Find where the given text appears and provide that cell's center as (X, Y) coordinate. 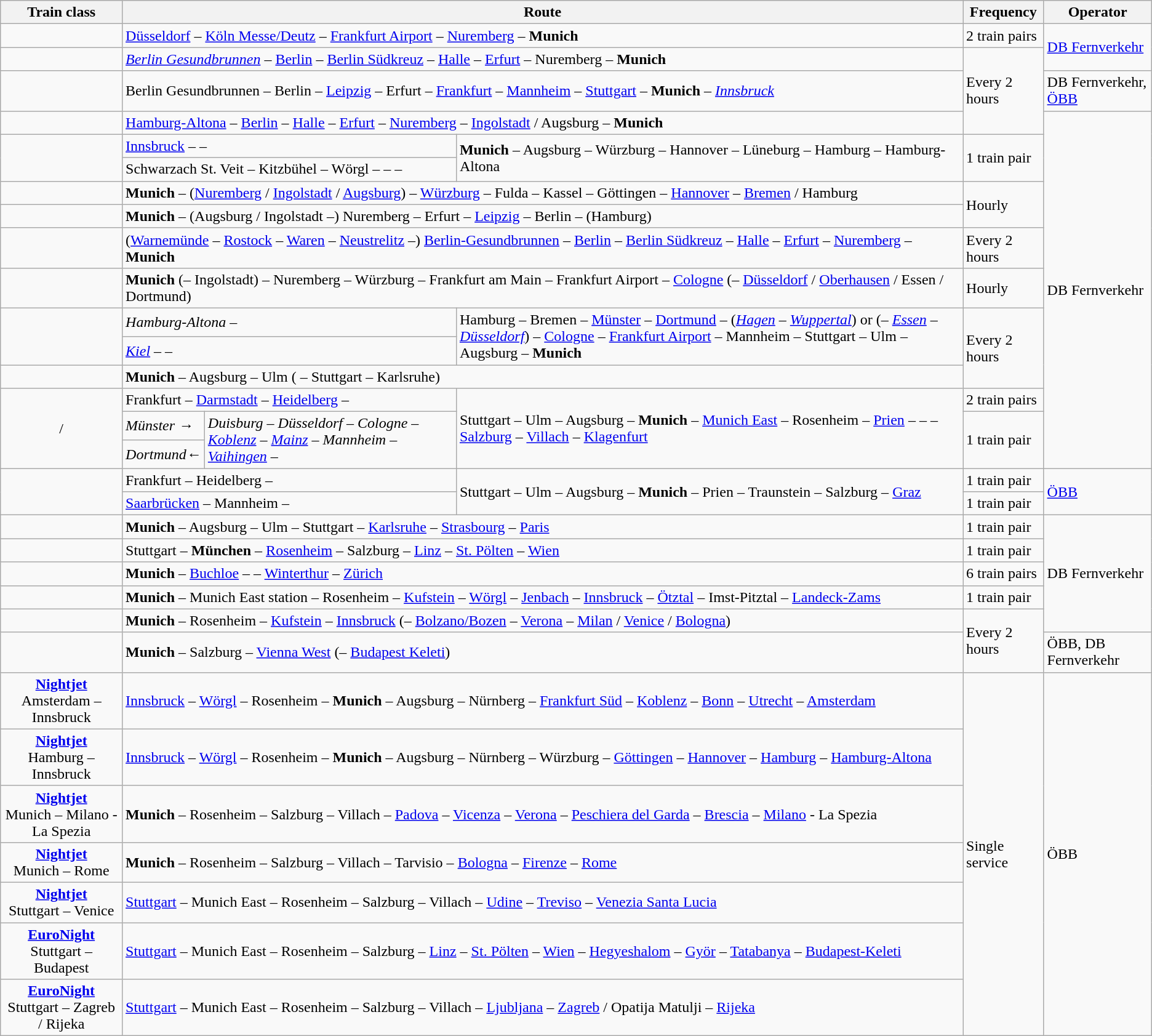
Stuttgart – Munich East – Rosenheim – Salzburg – Linz – St. Pölten – Wien – Hegyeshalom – Györ – Tatabanya – Budapest-Keleti (543, 950)
Stuttgart – Ulm – Augsburg – Munich – Munich East – Rosenheim – Prien – – – Salzburg – Villach – Klagenfurt (709, 428)
Munich – Augsburg – Würzburg – Hannover – Lüneburg – Hamburg – Hamburg-Altona (709, 158)
Munich – Rosenheim – Kufstein – Innsbruck (– Bolzano/Bozen – Verona – Milan / Venice / Bologna) (543, 620)
Munich (– Ingolstadt) – Nuremberg – Würzburg – Frankfurt am Main – Frankfurt Airport – Cologne (– Düsseldorf / Oberhausen / Essen / Dortmund) (543, 288)
Munich – Rosenheim – Salzburg – Villach – Padova – Vicenza – Verona – Peschiera del Garda – Brescia – Milano - La Spezia (543, 814)
Hamburg-Altona – Berlin – Halle – Erfurt – Nuremberg – Ingolstadt / Augsburg – Munich (543, 122)
ÖBB, DB Fernverkehr (1098, 653)
Duisburg – Düsseldorf – Cologne – Koblenz – Mainz – Mannheim – Vaihingen – (330, 440)
Berlin Gesundbrunnen – Berlin – Berlin Südkreuz – Halle – Erfurt – Nuremberg – Munich (543, 59)
DB Fernverkehr, ÖBB (1098, 91)
NightjetMunich – Milano - La Spezia (62, 814)
Schwarzach St. Veit – Kitzbühel – Wörgl – – – (289, 169)
(Warnemünde – Rostock – Waren – Neustrelitz –) Berlin-Gesundbrunnen – Berlin – Berlin Südkreuz – Halle – Erfurt – Nuremberg – Munich (543, 247)
Kiel – – (289, 350)
Stuttgart – Ulm – Augsburg – Munich – Prien – Traunstein – Salzburg – Graz (709, 492)
Innsbruck – Wörgl – Rosenheim – Munich – Augsburg – Nürnberg – Frankfurt Süd – Koblenz – Bonn – Utrecht – Amsterdam (543, 701)
Munich – Salzburg – Vienna West (– Budapest Keleti) (543, 653)
Frankfurt – Darmstadt – Heidelberg – (289, 400)
Innsbruck – Wörgl – Rosenheim – Munich – Augsburg – Nürnberg – Würzburg – Göttingen – Hannover – Hamburg – Hamburg-Altona (543, 757)
Düsseldorf – Köln Messe/Deutz – Frankfurt Airport – Nuremberg – Munich (543, 36)
Munich – Augsburg – Ulm ( – Stuttgart – Karlsruhe) (543, 376)
Saarbrücken – Mannheim – (289, 504)
6 train pairs (1003, 574)
Single service (1003, 854)
Munich – (Nuremberg / Ingolstadt / Augsburg) – Würzburg – Fulda – Kassel – Göttingen – Hannover – Bremen / Hamburg (543, 193)
EuroNightStuttgart – Budapest (62, 950)
Stuttgart – München – Rosenheim – Salzburg – Linz – St. Pölten – Wien (543, 550)
Berlin Gesundbrunnen – Berlin – Leipzig – Erfurt – Frankfurt – Mannheim – Stuttgart – Munich – Innsbruck (543, 91)
Operator (1098, 12)
NightjetHamburg – Innsbruck (62, 757)
NightjetAmsterdam – Innsbruck (62, 701)
Munich – Munich East station – Rosenheim – Kufstein – Wörgl – Jenbach – Innsbruck – Ötztal – Imst-Pitztal – Landeck-Zams (543, 597)
NightjetStuttgart – Venice (62, 902)
Stuttgart – Munich East – Rosenheim – Salzburg – Villach – Udine – Treviso – Venezia Santa Lucia (543, 902)
EuroNightStuttgart – Zagreb / Rijeka (62, 1008)
Stuttgart – Munich East – Rosenheim – Salzburg – Villach – Ljubljana – Zagreb / Opatija Matulji – Rijeka (543, 1008)
Hamburg-Altona – (289, 322)
Route (543, 12)
Train class (62, 12)
Munich – Augsburg – Ulm – Stuttgart – Karlsruhe – Strasbourg – Paris (543, 527)
Frankfurt – Heidelberg – (289, 480)
Munich – (Augsburg / Ingolstadt –) Nuremberg – Erfurt – Leipzig – Berlin – (Hamburg) (543, 216)
Innsbruck – – (289, 146)
/ (62, 428)
Munich – Buchloe – – Winterthur – Zürich (543, 574)
Frequency (1003, 12)
Münster → (164, 426)
Dortmund← (164, 454)
NightjetMunich – Rome (62, 862)
Munich – Rosenheim – Salzburg – Villach – Tarvisio – Bologna – Firenze – Rome (543, 862)
